Locate the cell with the specified text and output its [X, Y] center coordinate. 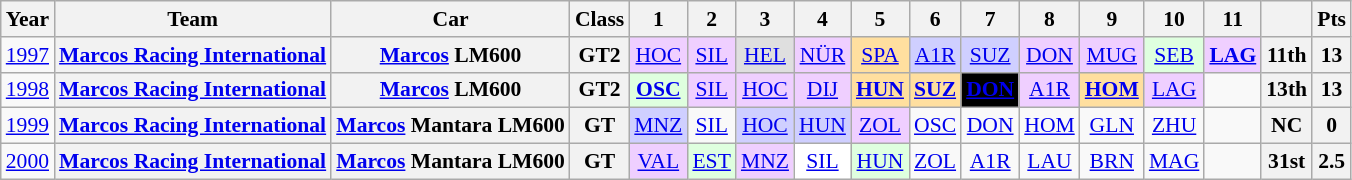
11 [1232, 19]
NÜR [822, 55]
11th [1286, 55]
6 [935, 19]
BRN [1112, 162]
MUG [1112, 55]
1998 [28, 90]
Year [28, 19]
8 [1050, 19]
Car [450, 19]
LAU [1050, 162]
ZHU [1174, 126]
10 [1174, 19]
2000 [28, 162]
1997 [28, 55]
1999 [28, 126]
SEB [1174, 55]
9 [1112, 19]
2 [712, 19]
Pts [1332, 19]
13th [1286, 90]
3 [765, 19]
5 [880, 19]
DIJ [822, 90]
4 [822, 19]
GLN [1112, 126]
Class [600, 19]
SPA [880, 55]
NC [1286, 126]
1 [658, 19]
HEL [765, 55]
31st [1286, 162]
7 [990, 19]
0 [1332, 126]
EST [712, 162]
MAG [1174, 162]
Team [192, 19]
2.5 [1332, 162]
VAL [658, 162]
